Scan for the cell matching the given text and deliver its (x, y) coordinate at center. 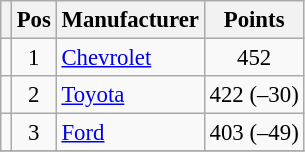
Toyota (130, 95)
Pos (34, 20)
2 (34, 95)
422 (–30) (254, 95)
Ford (130, 133)
Manufacturer (130, 20)
1 (34, 58)
Chevrolet (130, 58)
403 (–49) (254, 133)
Points (254, 20)
452 (254, 58)
3 (34, 133)
